Output the [X, Y] coordinate of the center of the cell containing the given text.  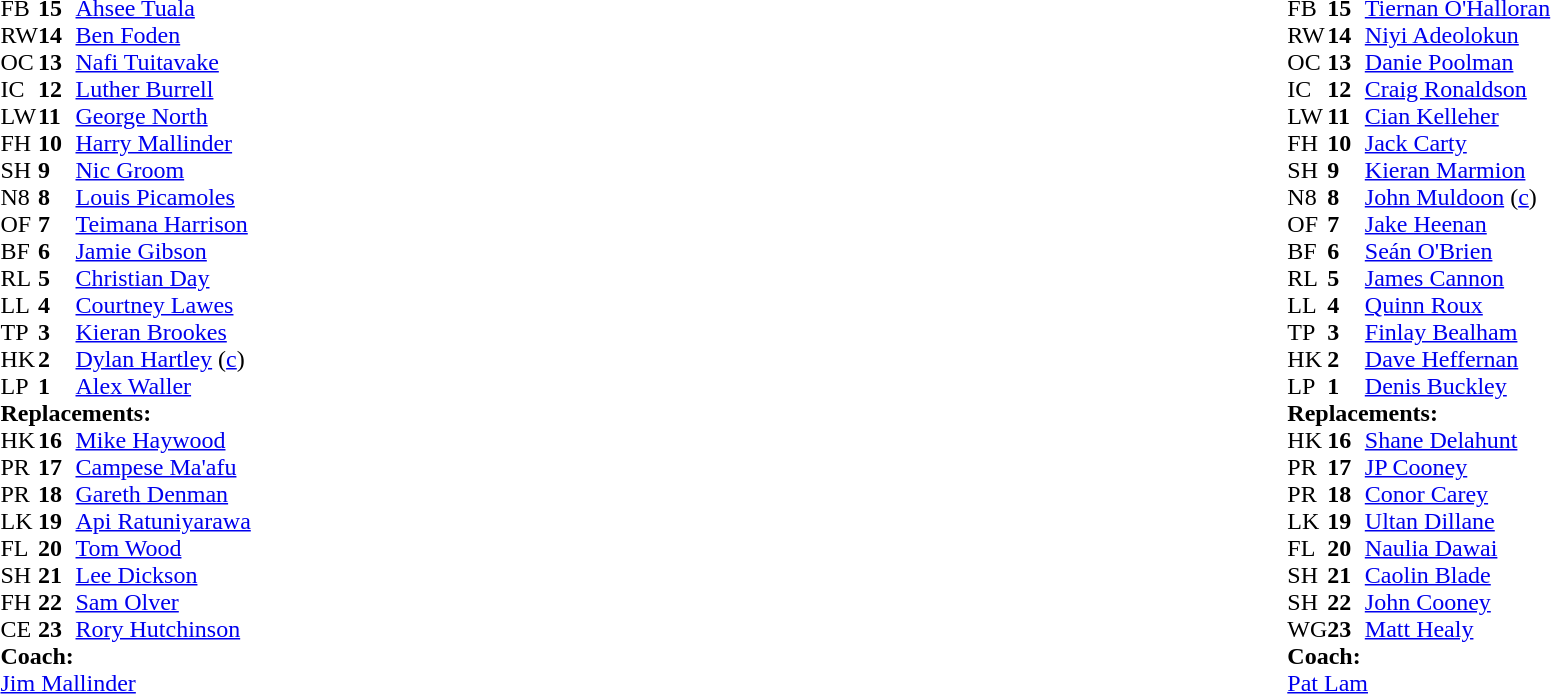
Nafi Tuitavake [164, 62]
Campese Ma'afu [164, 468]
Conor Carey [1458, 494]
Alex Waller [164, 386]
John Cooney [1458, 602]
Courtney Lawes [164, 306]
Finlay Bealham [1458, 332]
Rory Hutchinson [164, 630]
Dylan Hartley (c) [164, 360]
Quinn Roux [1458, 306]
Shane Delahunt [1458, 440]
Craig Ronaldson [1458, 90]
Ultan Dillane [1458, 522]
Gareth Denman [164, 494]
Naulia Dawai [1458, 548]
Kieran Brookes [164, 332]
WG [1307, 630]
James Cannon [1458, 278]
Nic Groom [164, 170]
Jake Heenan [1458, 224]
Louis Picamoles [164, 198]
Api Ratuniyarawa [164, 522]
John Muldoon (c) [1458, 198]
Sam Olver [164, 602]
Tom Wood [164, 548]
George North [164, 116]
Ben Foden [164, 36]
Lee Dickson [164, 576]
Jack Carty [1458, 144]
Matt Healy [1458, 630]
Luther Burrell [164, 90]
CE [19, 630]
JP Cooney [1458, 468]
Teimana Harrison [164, 224]
Denis Buckley [1458, 386]
Harry Mallinder [164, 144]
Niyi Adeolokun [1458, 36]
Mike Haywood [164, 440]
Kieran Marmion [1458, 170]
Seán O'Brien [1458, 252]
Dave Heffernan [1458, 360]
Danie Poolman [1458, 62]
Christian Day [164, 278]
Jamie Gibson [164, 252]
Cian Kelleher [1458, 116]
Caolin Blade [1458, 576]
